For the text-containing cell, return its midpoint in [x, y] coordinate format. 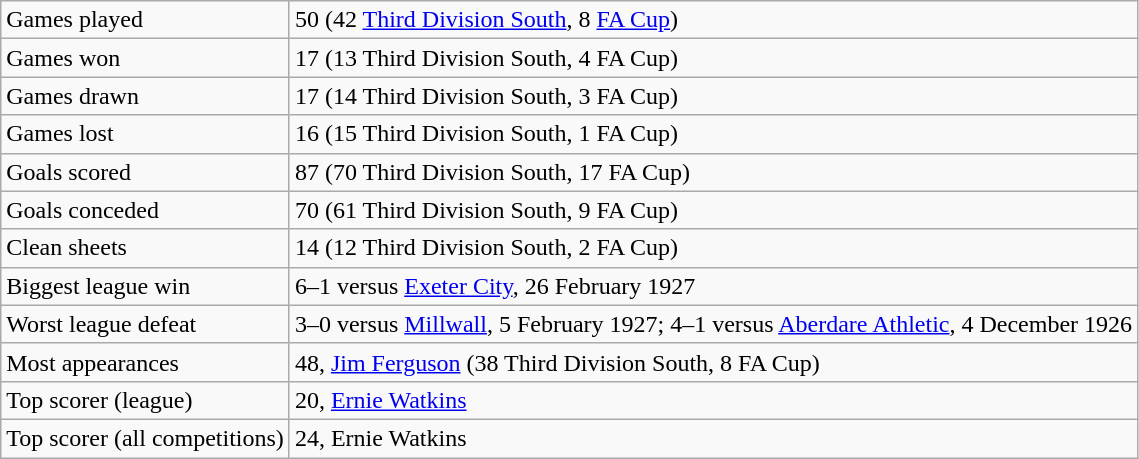
3–0 versus Millwall, 5 February 1927; 4–1 versus Aberdare Athletic, 4 December 1926 [713, 324]
Games played [146, 20]
Top scorer (league) [146, 400]
6–1 versus Exeter City, 26 February 1927 [713, 286]
17 (14 Third Division South, 3 FA Cup) [713, 96]
Games won [146, 58]
Goals scored [146, 172]
Games lost [146, 134]
50 (42 Third Division South, 8 FA Cup) [713, 20]
48, Jim Ferguson (38 Third Division South, 8 FA Cup) [713, 362]
Most appearances [146, 362]
20, Ernie Watkins [713, 400]
17 (13 Third Division South, 4 FA Cup) [713, 58]
24, Ernie Watkins [713, 438]
Clean sheets [146, 248]
Games drawn [146, 96]
Biggest league win [146, 286]
70 (61 Third Division South, 9 FA Cup) [713, 210]
14 (12 Third Division South, 2 FA Cup) [713, 248]
Goals conceded [146, 210]
Worst league defeat [146, 324]
16 (15 Third Division South, 1 FA Cup) [713, 134]
87 (70 Third Division South, 17 FA Cup) [713, 172]
Top scorer (all competitions) [146, 438]
